Determine the (X, Y) coordinate at the center of the cell enclosing the given text.  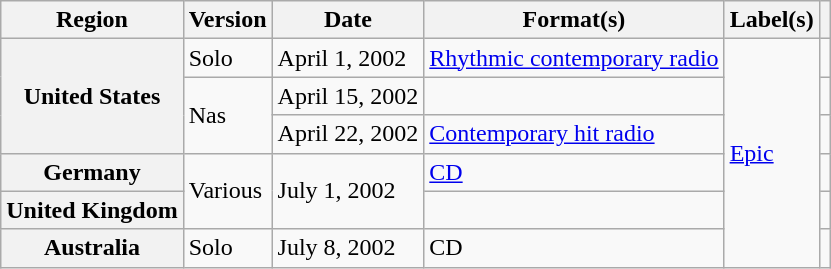
Label(s) (772, 20)
Format(s) (574, 20)
Contemporary hit radio (574, 134)
Various (228, 191)
July 1, 2002 (348, 191)
April 22, 2002 (348, 134)
Germany (92, 172)
Date (348, 20)
Region (92, 20)
April 1, 2002 (348, 58)
Nas (228, 115)
Epic (772, 153)
April 15, 2002 (348, 96)
July 8, 2002 (348, 248)
Version (228, 20)
United States (92, 96)
Rhythmic contemporary radio (574, 58)
United Kingdom (92, 210)
Australia (92, 248)
